From the cell containing the given text, extract its center point as (x, y) coordinate. 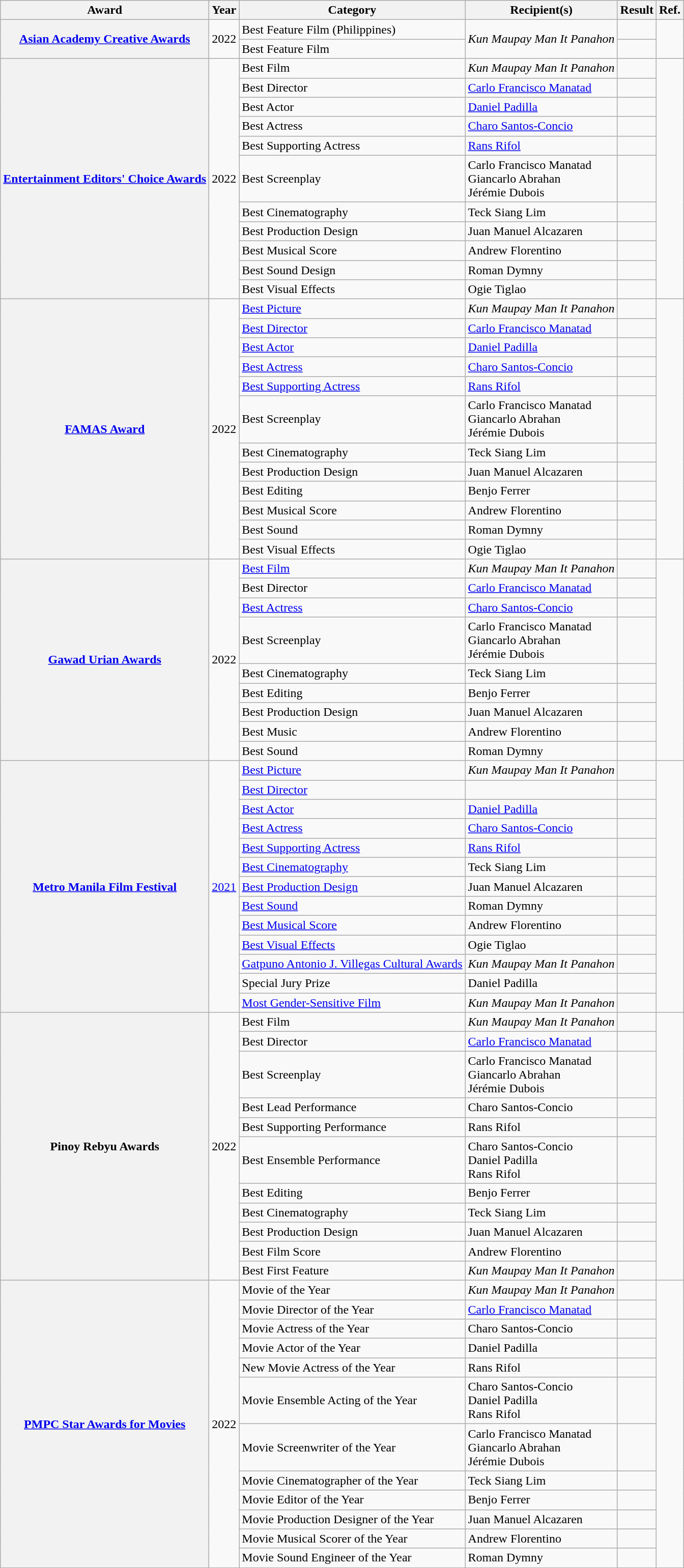
Movie Editor of the Year (352, 1500)
Movie Musical Scorer of the Year (352, 1538)
Best Supporting Performance (352, 1127)
Movie of the Year (352, 1290)
Movie Actress of the Year (352, 1329)
Movie Production Designer of the Year (352, 1519)
Movie Ensemble Acting of the Year (352, 1401)
Special Jury Prize (352, 983)
Year (224, 10)
Gawad Urian Awards (105, 659)
Ref. (670, 10)
Category (352, 10)
Best Feature Film (Philippines) (352, 30)
PMPC Star Awards for Movies (105, 1424)
Metro Manila Film Festival (105, 886)
Movie Director of the Year (352, 1309)
Entertainment Editors' Choice Awards (105, 179)
FAMAS Award (105, 429)
Best Feature Film (352, 49)
Best Sound Design (352, 270)
Best First Feature (352, 1270)
Asian Academy Creative Awards (105, 39)
Movie Screenwriter of the Year (352, 1447)
New Movie Actress of the Year (352, 1368)
Best Music (352, 732)
Best Film Score (352, 1251)
Award (105, 10)
Movie Cinematographer of the Year (352, 1480)
2021 (224, 886)
Result (637, 10)
Best Lead Performance (352, 1108)
Movie Sound Engineer of the Year (352, 1558)
Recipient(s) (541, 10)
Movie Actor of the Year (352, 1348)
Best Ensemble Performance (352, 1160)
Pinoy Rebyu Awards (105, 1147)
Gatpuno Antonio J. Villegas Cultural Awards (352, 964)
Most Gender-Sensitive Film (352, 1003)
